Return the [x, y] coordinate for the center point of the cell that contains the specified text.  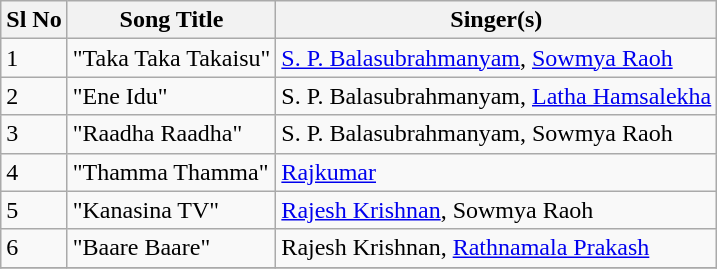
3 [34, 134]
6 [34, 248]
1 [34, 58]
2 [34, 96]
Rajkumar [496, 172]
Song Title [172, 20]
"Ene Idu" [172, 96]
5 [34, 210]
Singer(s) [496, 20]
"Baare Baare" [172, 248]
4 [34, 172]
S. P. Balasubrahmanyam, Latha Hamsalekha [496, 96]
"Taka Taka Takaisu" [172, 58]
Rajesh Krishnan, Rathnamala Prakash [496, 248]
"Thamma Thamma" [172, 172]
Sl No [34, 20]
"Raadha Raadha" [172, 134]
"Kanasina TV" [172, 210]
Rajesh Krishnan, Sowmya Raoh [496, 210]
